From the cell containing the given text, extract its center point as (x, y) coordinate. 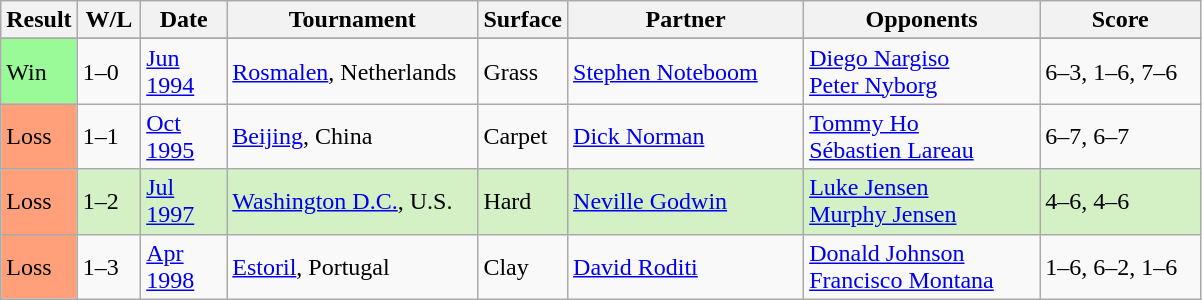
1–2 (109, 202)
Surface (523, 20)
Jun 1994 (184, 72)
Oct 1995 (184, 136)
Grass (523, 72)
David Roditi (686, 266)
1–1 (109, 136)
Carpet (523, 136)
Jul 1997 (184, 202)
Stephen Noteboom (686, 72)
Win (39, 72)
Estoril, Portugal (352, 266)
Beijing, China (352, 136)
1–6, 6–2, 1–6 (1120, 266)
Clay (523, 266)
Tournament (352, 20)
Apr 1998 (184, 266)
W/L (109, 20)
1–0 (109, 72)
Tommy Ho Sébastien Lareau (922, 136)
Washington D.C., U.S. (352, 202)
Partner (686, 20)
Diego Nargiso Peter Nyborg (922, 72)
Dick Norman (686, 136)
Neville Godwin (686, 202)
Score (1120, 20)
Result (39, 20)
1–3 (109, 266)
Luke Jensen Murphy Jensen (922, 202)
Donald Johnson Francisco Montana (922, 266)
Hard (523, 202)
6–7, 6–7 (1120, 136)
Rosmalen, Netherlands (352, 72)
Opponents (922, 20)
Date (184, 20)
4–6, 4–6 (1120, 202)
6–3, 1–6, 7–6 (1120, 72)
